Determine the [x, y] coordinate at the center of the cell enclosing the given text.  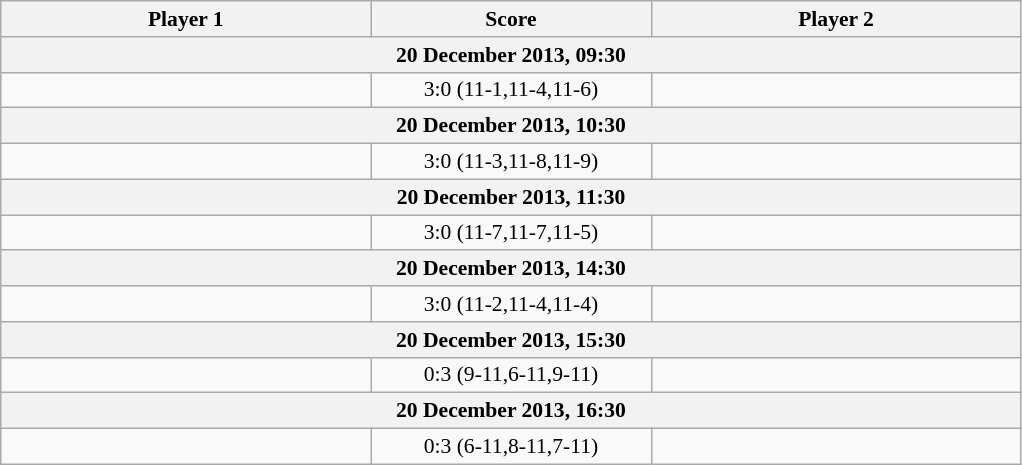
20 December 2013, 11:30 [511, 197]
3:0 (11-3,11-8,11-9) [511, 162]
3:0 (11-7,11-7,11-5) [511, 233]
Player 1 [186, 19]
20 December 2013, 09:30 [511, 55]
20 December 2013, 16:30 [511, 411]
0:3 (6-11,8-11,7-11) [511, 447]
3:0 (11-1,11-4,11-6) [511, 90]
3:0 (11-2,11-4,11-4) [511, 304]
Player 2 [836, 19]
Score [511, 19]
0:3 (9-11,6-11,9-11) [511, 375]
20 December 2013, 10:30 [511, 126]
20 December 2013, 15:30 [511, 340]
20 December 2013, 14:30 [511, 269]
